Provide the [X, Y] coordinate of the cell's center where the given text is located.  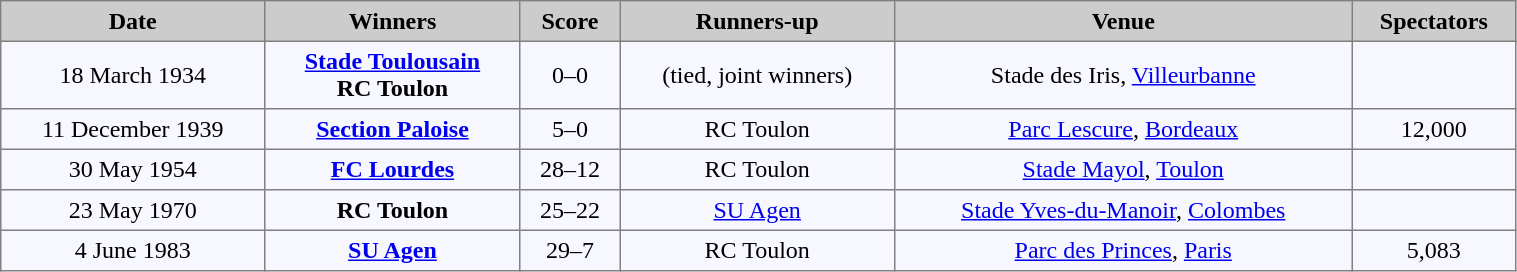
4 June 1983 [133, 250]
18 March 1934 [133, 75]
5,083 [1434, 250]
Parc des Princes, Paris [1124, 250]
Date [133, 21]
(tied, joint winners) [758, 75]
Runners-up [758, 21]
Spectators [1434, 21]
12,000 [1434, 129]
23 May 1970 [133, 210]
Section Paloise [392, 129]
Stade des Iris, Villeurbanne [1124, 75]
30 May 1954 [133, 169]
0–0 [570, 75]
FC Lourdes [392, 169]
Parc Lescure, Bordeaux [1124, 129]
29–7 [570, 250]
5–0 [570, 129]
28–12 [570, 169]
Venue [1124, 21]
Stade Toulousain RC Toulon [392, 75]
Stade Mayol, Toulon [1124, 169]
Score [570, 21]
Stade Yves-du-Manoir, Colombes [1124, 210]
11 December 1939 [133, 129]
Winners [392, 21]
25–22 [570, 210]
